Search for the cell housing the specified text and yield its (X, Y) center coordinate. 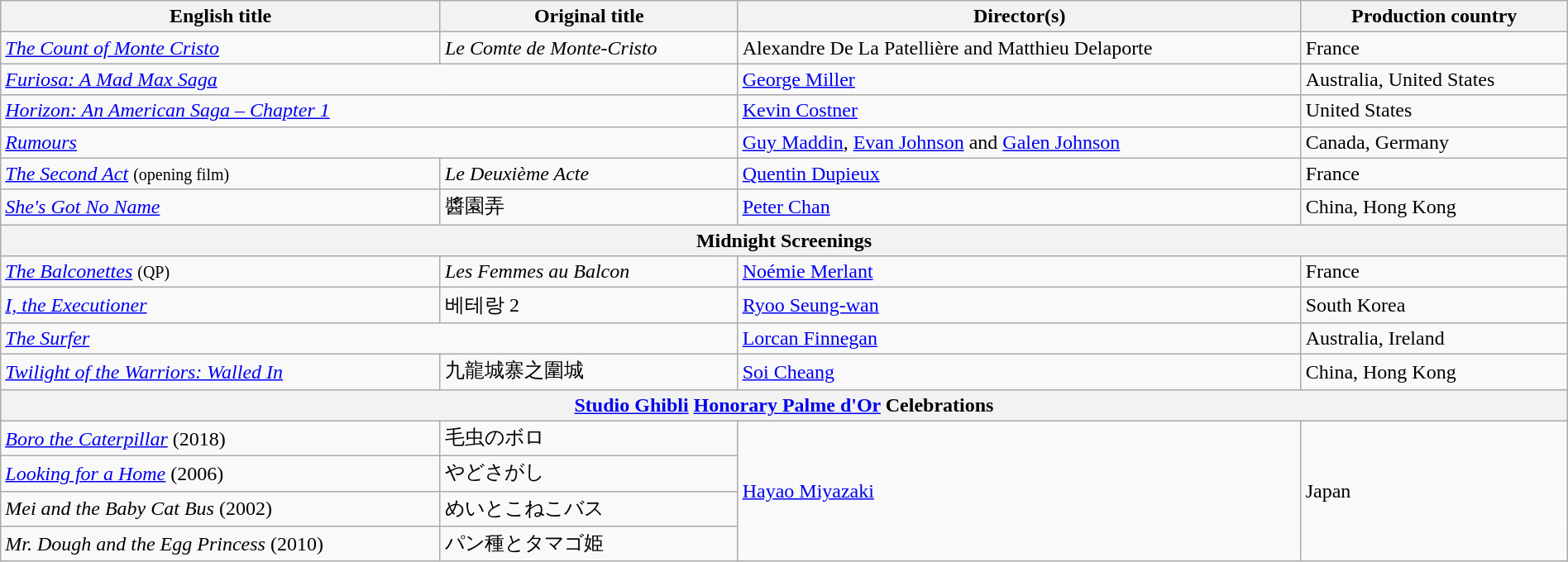
パン種とタマゴ姫 (589, 544)
Japan (1434, 491)
Original title (589, 17)
베테랑 2 (589, 306)
Twilight of the Warriors: Walled In (221, 372)
George Miller (1019, 79)
やどさがし (589, 474)
Studio Ghibli Honorary Palme d'Or Celebrations (784, 405)
Peter Chan (1019, 207)
Les Femmes au Balcon (589, 272)
Guy Maddin, Evan Johnson and Galen Johnson (1019, 142)
Production country (1434, 17)
Soi Cheang (1019, 372)
Alexandre De La Patellière and Matthieu Delaporte (1019, 48)
Horizon: An American Saga – Chapter 1 (369, 111)
Australia, United States (1434, 79)
Looking for a Home (2006) (221, 474)
The Second Act (opening film) (221, 174)
Mei and the Baby Cat Bus (2002) (221, 509)
Boro the Caterpillar (2018) (221, 438)
Le Deuxième Acte (589, 174)
Lorcan Finnegan (1019, 338)
Quentin Dupieux (1019, 174)
めいとこねこバス (589, 509)
The Count of Monte Cristo (221, 48)
Hayao Miyazaki (1019, 491)
I, the Executioner (221, 306)
She's Got No Name (221, 207)
Midnight Screenings (784, 241)
South Korea (1434, 306)
Ryoo Seung-wan (1019, 306)
Le Comte de Monte-Cristo (589, 48)
Director(s) (1019, 17)
English title (221, 17)
Australia, Ireland (1434, 338)
United States (1434, 111)
醬園弄 (589, 207)
Furiosa: A Mad Max Saga (369, 79)
The Surfer (369, 338)
毛虫のボロ (589, 438)
Canada, Germany (1434, 142)
The Balconettes (QP) (221, 272)
Kevin Costner (1019, 111)
Mr. Dough and the Egg Princess (2010) (221, 544)
Noémie Merlant (1019, 272)
九龍城寨之圍城 (589, 372)
Rumours (369, 142)
